Capture the cell that displays the provided text and extract its [x, y] central coordinate. 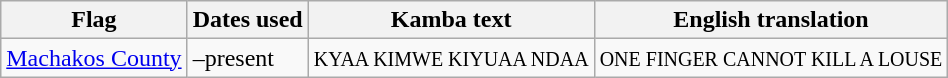
Flag [94, 20]
KYAA KIMWE KIYUAA NDAA [451, 58]
ONE FINGER CANNOT KILL A LOUSE [771, 58]
Dates used [248, 20]
English translation [771, 20]
Machakos County [94, 58]
–present [248, 58]
Kamba text [451, 20]
